Locate the cell with the specified text and output its (X, Y) center coordinate. 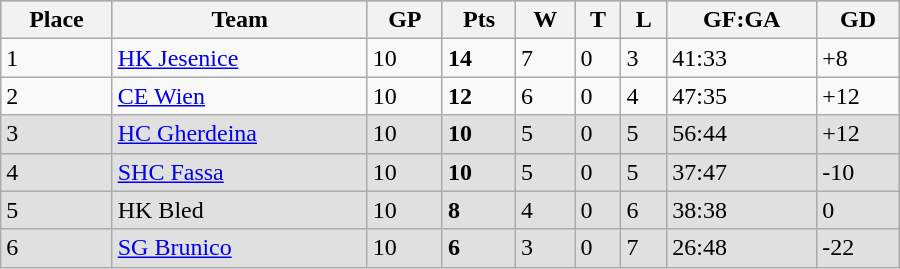
12 (478, 96)
CE Wien (240, 96)
L (644, 20)
-10 (858, 172)
Pts (478, 20)
HK Bled (240, 210)
Place (56, 20)
HK Jesenice (240, 58)
14 (478, 58)
56:44 (742, 134)
1 (56, 58)
2 (56, 96)
HC Gherdeina (240, 134)
GD (858, 20)
SG Brunico (240, 248)
38:38 (742, 210)
-22 (858, 248)
T (598, 20)
W (546, 20)
GP (404, 20)
GF:GA (742, 20)
26:48 (742, 248)
47:35 (742, 96)
Team (240, 20)
SHC Fassa (240, 172)
+8 (858, 58)
8 (478, 210)
37:47 (742, 172)
41:33 (742, 58)
